Detect which cell encompasses the target text, then output its [x, y] center coordinate. 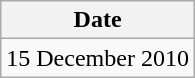
Date [98, 20]
15 December 2010 [98, 58]
